Return [X, Y] of the center of cell containing provided text 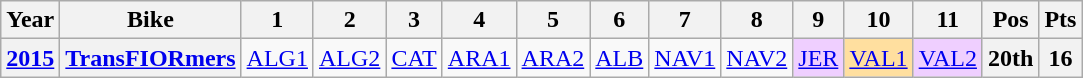
6 [620, 20]
ARA1 [479, 58]
11 [948, 20]
3 [414, 20]
10 [878, 20]
CAT [414, 58]
NAV1 [685, 58]
Year [30, 20]
ARA2 [553, 58]
JER [818, 58]
4 [479, 20]
Pos [1010, 20]
9 [818, 20]
1 [277, 20]
5 [553, 20]
TransFIORmers [150, 58]
7 [685, 20]
VAL1 [878, 58]
NAV2 [757, 58]
2015 [30, 58]
8 [757, 20]
Pts [1060, 20]
20th [1010, 58]
16 [1060, 58]
VAL2 [948, 58]
2 [349, 20]
ALG1 [277, 58]
ALB [620, 58]
Bike [150, 20]
ALG2 [349, 58]
